Find where the given text appears and provide that cell's center as [x, y] coordinate. 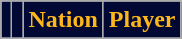
Player [142, 20]
Nation [63, 20]
